Output the [X, Y] coordinate of the center of the cell containing the given text.  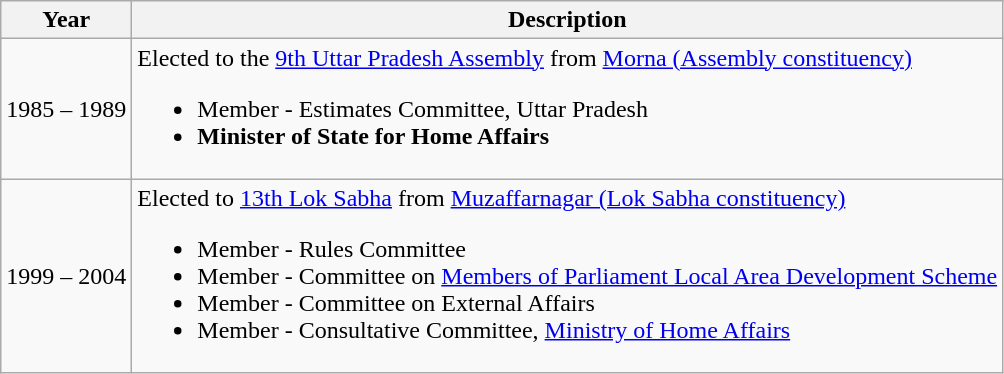
Description [568, 20]
1999 – 2004 [66, 276]
Year [66, 20]
1985 – 1989 [66, 109]
